Output the (X, Y) coordinate of the center of the cell containing the given text.  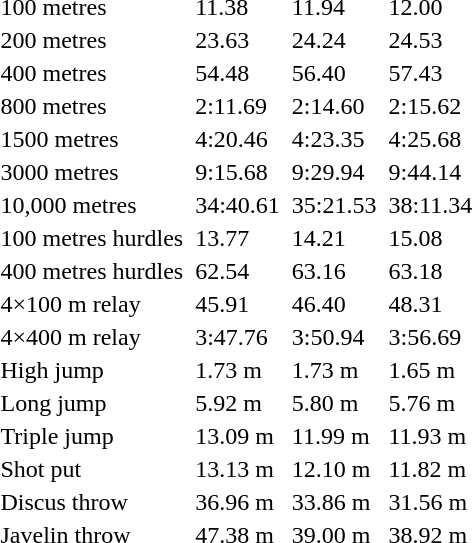
9:29.94 (334, 172)
13.13 m (238, 469)
5.92 m (238, 403)
36.96 m (238, 502)
14.21 (334, 238)
24.24 (334, 40)
5.80 m (334, 403)
45.91 (238, 304)
54.48 (238, 73)
13.77 (238, 238)
23.63 (238, 40)
46.40 (334, 304)
63.16 (334, 271)
3:50.94 (334, 337)
4:20.46 (238, 139)
2:11.69 (238, 106)
62.54 (238, 271)
2:14.60 (334, 106)
33.86 m (334, 502)
9:15.68 (238, 172)
35:21.53 (334, 205)
56.40 (334, 73)
11.99 m (334, 436)
4:23.35 (334, 139)
34:40.61 (238, 205)
3:47.76 (238, 337)
12.10 m (334, 469)
13.09 m (238, 436)
